Return the (X, Y) coordinate for the center point of the cell that contains the specified text.  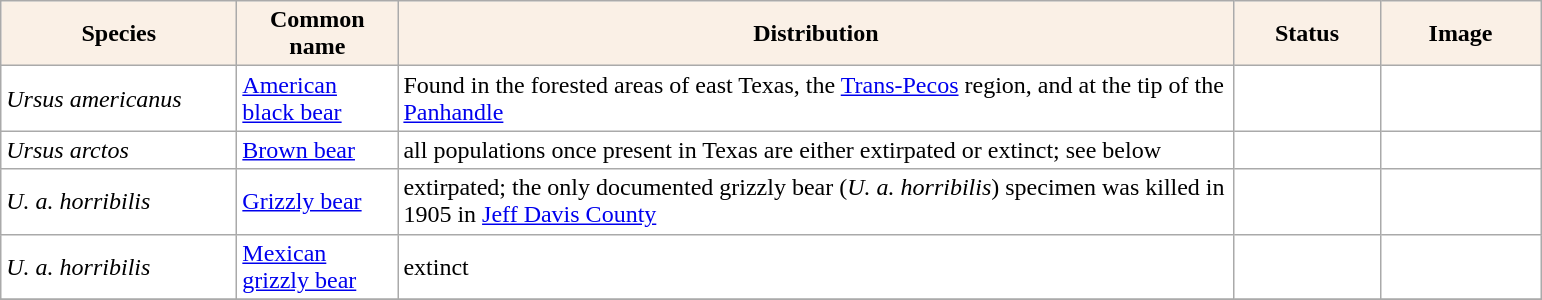
Image (1460, 34)
Brown bear (318, 150)
Distribution (816, 34)
Common name (318, 34)
Ursus arctos (119, 150)
Mexican grizzly bear (318, 266)
American black bear (318, 98)
extirpated; the only documented grizzly bear (U. a. horribilis) specimen was killed in 1905 in Jeff Davis County (816, 202)
extinct (816, 266)
Ursus americanus (119, 98)
all populations once present in Texas are either extirpated or extinct; see below (816, 150)
Species (119, 34)
Grizzly bear (318, 202)
Status (1307, 34)
Found in the forested areas of east Texas, the Trans-Pecos region, and at the tip of the Panhandle (816, 98)
